Capture the cell that displays the provided text and extract its [X, Y] central coordinate. 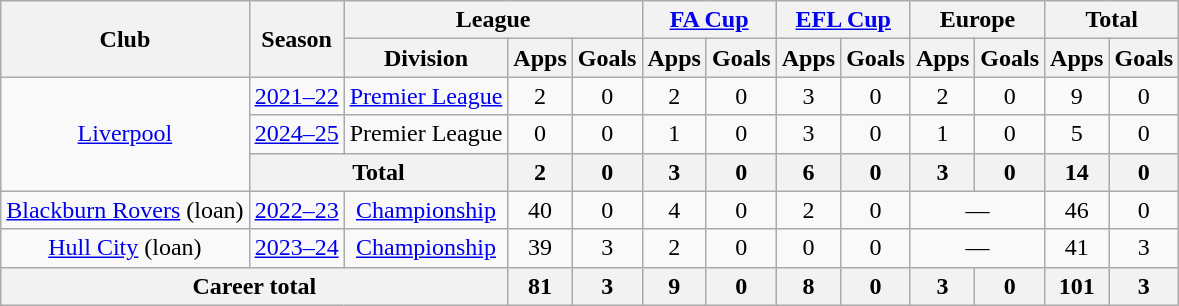
Club [125, 39]
6 [808, 172]
EFL Cup [843, 20]
46 [1077, 210]
Season [296, 39]
39 [540, 248]
81 [540, 286]
2022–23 [296, 210]
41 [1077, 248]
8 [808, 286]
5 [1077, 134]
14 [1077, 172]
101 [1077, 286]
4 [674, 210]
League [493, 20]
Europe [977, 20]
Liverpool [125, 134]
40 [540, 210]
Career total [254, 286]
Hull City (loan) [125, 248]
2024–25 [296, 134]
Division [426, 58]
Blackburn Rovers (loan) [125, 210]
FA Cup [709, 20]
2023–24 [296, 248]
2021–22 [296, 96]
